Return (x, y) of the center of cell containing provided text 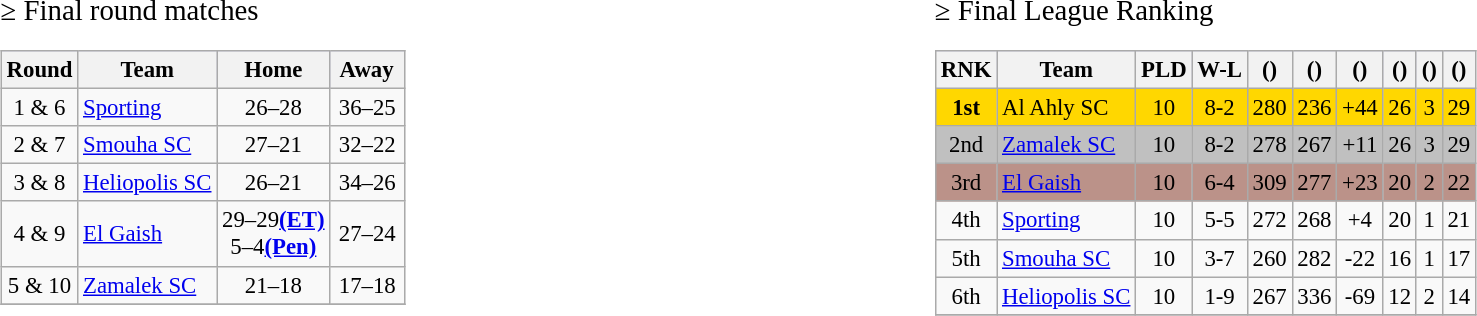
236 (1314, 108)
26–21 (274, 183)
-22 (1360, 258)
+44 (1360, 108)
+11 (1360, 145)
36–25 (368, 108)
336 (1314, 296)
Home (274, 70)
278 (1270, 145)
6th (966, 296)
+23 (1360, 183)
1-9 (1220, 296)
21 (1458, 220)
Away (368, 70)
1st (966, 108)
272 (1270, 220)
14 (1458, 296)
22 (1458, 183)
5 & 10 (39, 285)
5th (966, 258)
4th (966, 220)
260 (1270, 258)
3-7 (1220, 258)
282 (1314, 258)
PLD (1164, 70)
5-5 (1220, 220)
2 & 7 (39, 145)
Round (39, 70)
34–26 (368, 183)
309 (1270, 183)
6-4 (1220, 183)
W-L (1220, 70)
268 (1314, 220)
3rd (966, 183)
21–18 (274, 285)
17 (1458, 258)
32–22 (368, 145)
+4 (1360, 220)
4 & 9 (39, 234)
17–18 (368, 285)
27–24 (368, 234)
16 (1400, 258)
280 (1270, 108)
RNK (966, 70)
1 & 6 (39, 108)
277 (1314, 183)
2nd (966, 145)
3 & 8 (39, 183)
Al Ahly SC (1066, 108)
-69 (1360, 296)
26–28 (274, 108)
12 (1400, 296)
27–21 (274, 145)
29–29(ET) 5–4(Pen) (274, 234)
